From the cell containing the given text, extract its center point as [X, Y] coordinate. 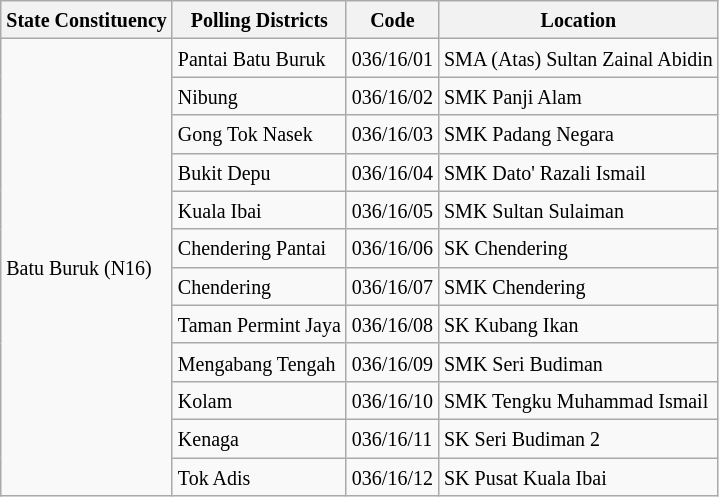
SMK Sultan Sulaiman [578, 210]
036/16/07 [392, 286]
Polling Districts [259, 20]
SK Chendering [578, 248]
Bukit Depu [259, 172]
Gong Tok Nasek [259, 134]
036/16/05 [392, 210]
036/16/03 [392, 134]
Kolam [259, 400]
Batu Buruk (N16) [87, 268]
SMK Tengku Muhammad Ismail [578, 400]
SMK Padang Negara [578, 134]
SMK Seri Budiman [578, 362]
Kenaga [259, 438]
Nibung [259, 96]
036/16/08 [392, 324]
State Constituency [87, 20]
SK Pusat Kuala Ibai [578, 477]
Pantai Batu Buruk [259, 58]
036/16/04 [392, 172]
SK Seri Budiman 2 [578, 438]
036/16/11 [392, 438]
Chendering Pantai [259, 248]
SMK Chendering [578, 286]
Taman Permint Jaya [259, 324]
036/16/12 [392, 477]
SK Kubang Ikan [578, 324]
SMK Panji Alam [578, 96]
Mengabang Tengah [259, 362]
Kuala Ibai [259, 210]
Chendering [259, 286]
SMA (Atas) Sultan Zainal Abidin [578, 58]
036/16/09 [392, 362]
Location [578, 20]
Code [392, 20]
SMK Dato' Razali Ismail [578, 172]
Tok Adis [259, 477]
036/16/02 [392, 96]
036/16/01 [392, 58]
036/16/10 [392, 400]
036/16/06 [392, 248]
